From the cell containing the given text, extract its center point as [X, Y] coordinate. 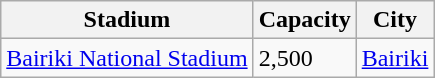
Stadium [127, 20]
Bairiki [395, 58]
City [395, 20]
Capacity [304, 20]
Bairiki National Stadium [127, 58]
2,500 [304, 58]
